Find where the given text appears and provide that cell's center as (x, y) coordinate. 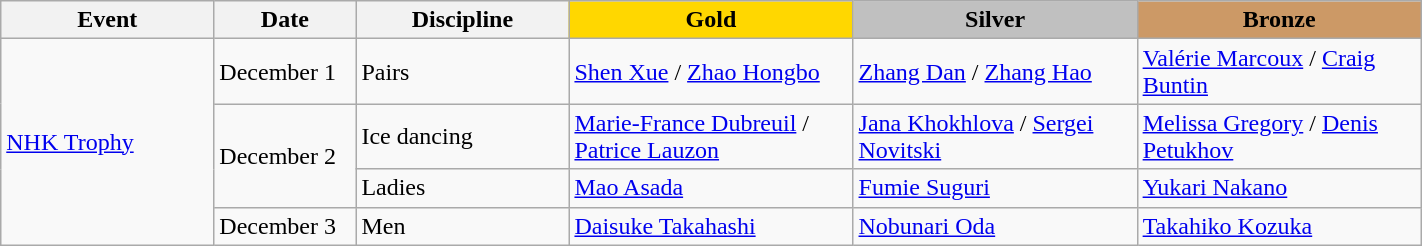
Discipline (462, 20)
Silver (995, 20)
Zhang Dan / Zhang Hao (995, 72)
Date (285, 20)
Pairs (462, 72)
Daisuke Takahashi (711, 226)
Men (462, 226)
December 3 (285, 226)
Jana Khokhlova / Sergei Novitski (995, 136)
Shen Xue / Zhao Hongbo (711, 72)
Event (108, 20)
Yukari Nakano (1279, 188)
Nobunari Oda (995, 226)
Bronze (1279, 20)
Ice dancing (462, 136)
Valérie Marcoux / Craig Buntin (1279, 72)
Melissa Gregory / Denis Petukhov (1279, 136)
December 2 (285, 156)
NHK Trophy (108, 142)
Gold (711, 20)
December 1 (285, 72)
Marie-France Dubreuil / Patrice Lauzon (711, 136)
Mao Asada (711, 188)
Takahiko Kozuka (1279, 226)
Ladies (462, 188)
Fumie Suguri (995, 188)
